Find where the given text appears and provide that cell's center as [X, Y] coordinate. 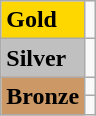
Silver [43, 58]
Gold [43, 20]
Bronze [43, 96]
